Output the [X, Y] coordinate of the center of the cell containing the given text.  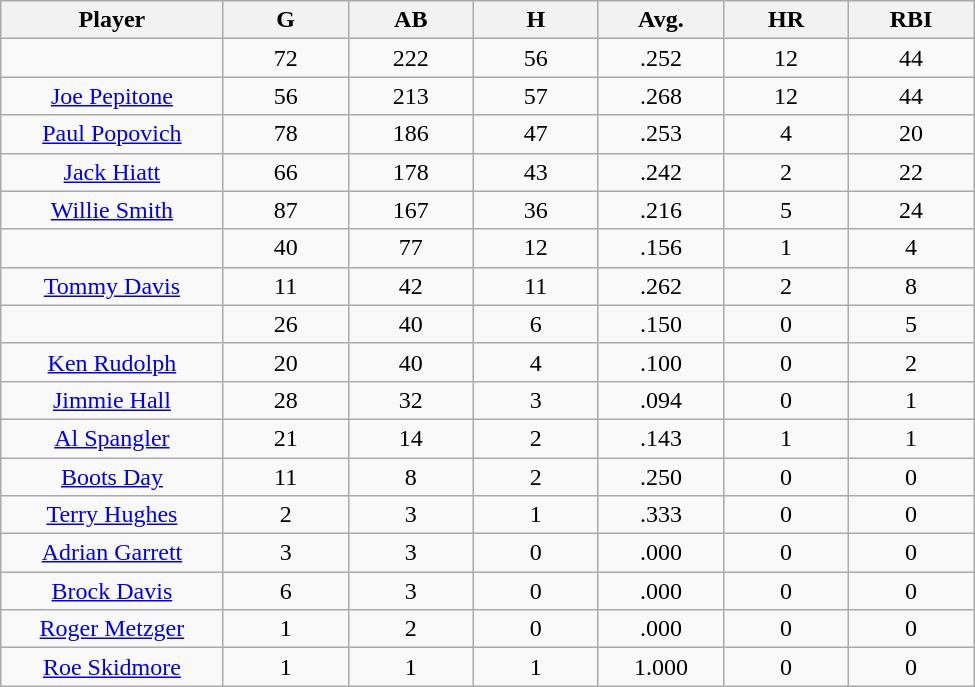
Roe Skidmore [112, 667]
22 [912, 172]
1.000 [660, 667]
47 [536, 134]
14 [410, 438]
.252 [660, 58]
RBI [912, 20]
.156 [660, 248]
Boots Day [112, 477]
186 [410, 134]
87 [286, 210]
.150 [660, 324]
43 [536, 172]
222 [410, 58]
Tommy Davis [112, 286]
32 [410, 400]
24 [912, 210]
.262 [660, 286]
213 [410, 96]
Brock Davis [112, 591]
Avg. [660, 20]
Roger Metzger [112, 629]
Adrian Garrett [112, 553]
57 [536, 96]
H [536, 20]
78 [286, 134]
.242 [660, 172]
167 [410, 210]
.250 [660, 477]
178 [410, 172]
.333 [660, 515]
Joe Pepitone [112, 96]
26 [286, 324]
Ken Rudolph [112, 362]
42 [410, 286]
66 [286, 172]
G [286, 20]
.268 [660, 96]
28 [286, 400]
21 [286, 438]
.100 [660, 362]
.253 [660, 134]
AB [410, 20]
Al Spangler [112, 438]
.094 [660, 400]
HR [786, 20]
.216 [660, 210]
.143 [660, 438]
Willie Smith [112, 210]
Player [112, 20]
77 [410, 248]
Jack Hiatt [112, 172]
Jimmie Hall [112, 400]
Terry Hughes [112, 515]
36 [536, 210]
Paul Popovich [112, 134]
72 [286, 58]
